For the text-containing cell, return its midpoint in (x, y) coordinate format. 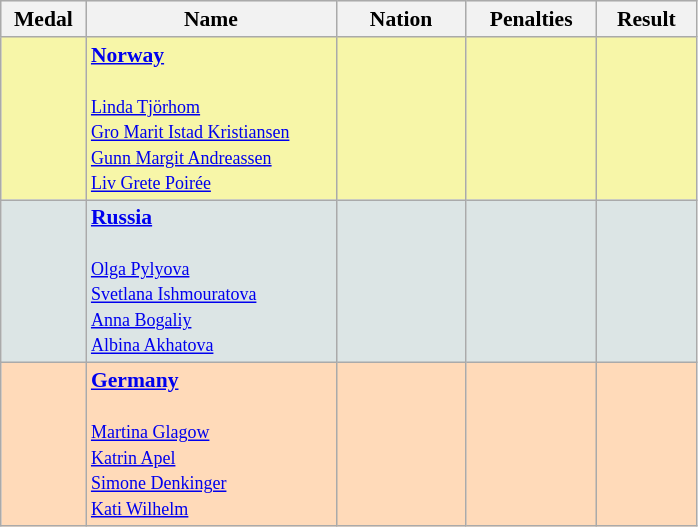
Penalties (531, 19)
GermanyMartina GlagowKatrin ApelSimone DenkingerKati Wilhelm (211, 444)
Nation (401, 19)
Medal (44, 19)
Result (646, 19)
RussiaOlga PylyovaSvetlana IshmouratovaAnna BogaliyAlbina Akhatova (211, 282)
NorwayLinda TjörhomGro Marit Istad KristiansenGunn Margit AndreassenLiv Grete Poirée (211, 118)
Name (211, 19)
